From the cell containing the given text, extract its center point as (X, Y) coordinate. 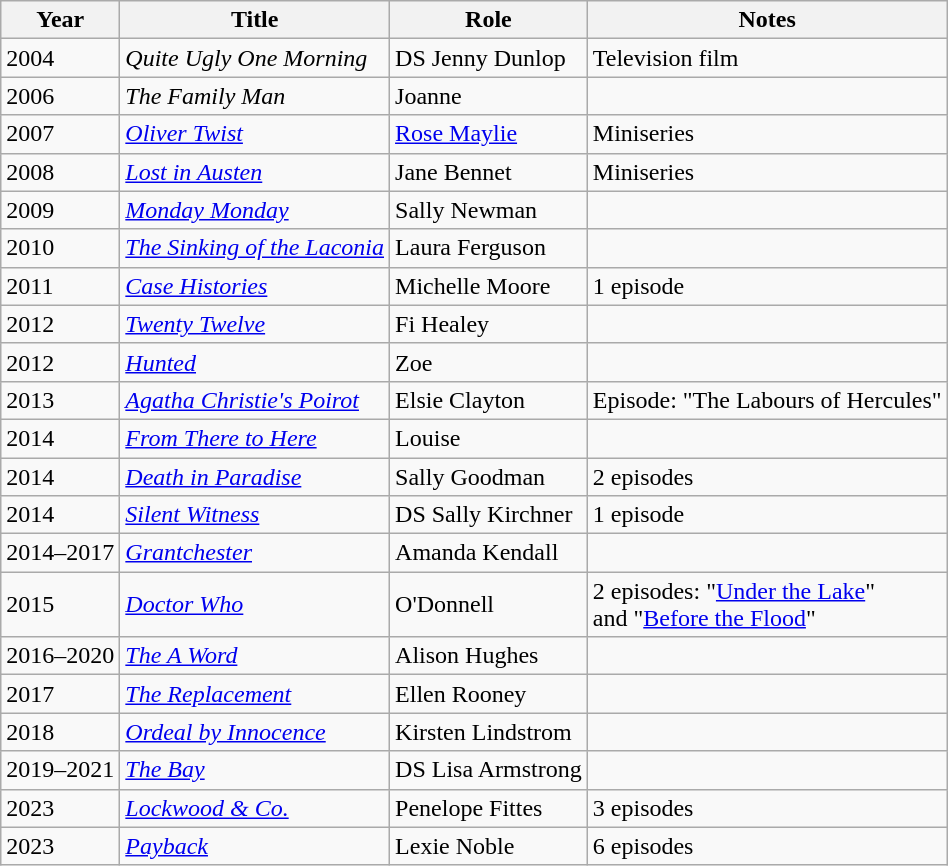
2009 (60, 210)
2015 (60, 604)
Year (60, 20)
Louise (489, 438)
Agatha Christie's Poirot (255, 400)
2 episodes (767, 477)
Lexie Noble (489, 846)
Ordeal by Innocence (255, 732)
2018 (60, 732)
Twenty Twelve (255, 324)
Hunted (255, 362)
Death in Paradise (255, 477)
The Sinking of the Laconia (255, 248)
DS Lisa Armstrong (489, 770)
2011 (60, 286)
6 episodes (767, 846)
Silent Witness (255, 515)
2007 (60, 134)
2008 (60, 172)
Notes (767, 20)
The Family Man (255, 96)
2010 (60, 248)
Sally Newman (489, 210)
The Replacement (255, 694)
Joanne (489, 96)
Title (255, 20)
Lockwood & Co. (255, 808)
2014–2017 (60, 553)
Oliver Twist (255, 134)
Penelope Fittes (489, 808)
Amanda Kendall (489, 553)
Zoe (489, 362)
Alison Hughes (489, 656)
2016–2020 (60, 656)
Monday Monday (255, 210)
Sally Goodman (489, 477)
The A Word (255, 656)
DS Sally Kirchner (489, 515)
2019–2021 (60, 770)
Role (489, 20)
2 episodes: "Under the Lake"and "Before the Flood" (767, 604)
Lost in Austen (255, 172)
Fi Healey (489, 324)
Doctor Who (255, 604)
Case Histories (255, 286)
Jane Bennet (489, 172)
Grantchester (255, 553)
Episode: "The Labours of Hercules" (767, 400)
The Bay (255, 770)
Payback (255, 846)
Kirsten Lindstrom (489, 732)
2017 (60, 694)
2013 (60, 400)
2004 (60, 58)
3 episodes (767, 808)
Ellen Rooney (489, 694)
Television film (767, 58)
Quite Ugly One Morning (255, 58)
O'Donnell (489, 604)
Michelle Moore (489, 286)
2006 (60, 96)
DS Jenny Dunlop (489, 58)
Rose Maylie (489, 134)
From There to Here (255, 438)
Elsie Clayton (489, 400)
Laura Ferguson (489, 248)
